Output the (X, Y) coordinate of the center of the cell containing the given text.  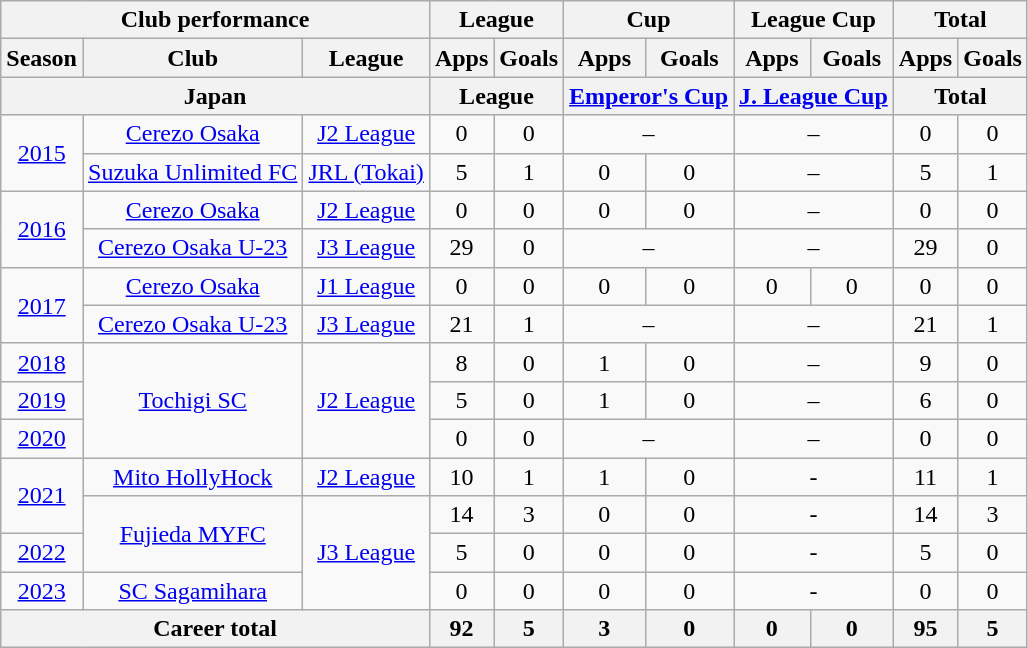
J1 League (366, 286)
Tochigi SC (192, 400)
Fujieda MYFC (192, 534)
Career total (216, 629)
2015 (42, 153)
Club performance (216, 20)
2018 (42, 362)
10 (461, 477)
2022 (42, 553)
Mito HollyHock (192, 477)
2016 (42, 229)
11 (925, 477)
2019 (42, 400)
2017 (42, 305)
6 (925, 400)
Club (192, 58)
9 (925, 362)
Cup (649, 20)
Suzuka Unlimited FC (192, 172)
JRL (Tokai) (366, 172)
2021 (42, 496)
SC Sagamihara (192, 591)
92 (461, 629)
2020 (42, 438)
Season (42, 58)
Emperor's Cup (649, 96)
2023 (42, 591)
95 (925, 629)
Japan (216, 96)
8 (461, 362)
J. League Cup (814, 96)
League Cup (814, 20)
